Pinpoint the cell where the given text exists, returning its (X, Y) midpoint coordinate. 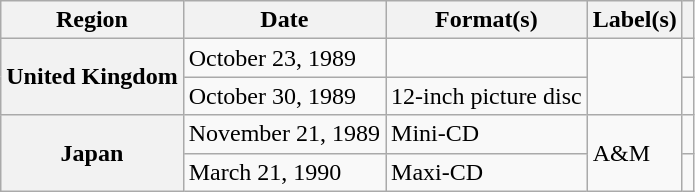
November 21, 1989 (284, 134)
12-inch picture disc (487, 96)
Region (92, 20)
United Kingdom (92, 77)
A&M (634, 153)
October 23, 1989 (284, 58)
Mini-CD (487, 134)
Label(s) (634, 20)
Date (284, 20)
October 30, 1989 (284, 96)
March 21, 1990 (284, 172)
Maxi-CD (487, 172)
Japan (92, 153)
Format(s) (487, 20)
